Output the (x, y) coordinate of the center of the cell containing the given text.  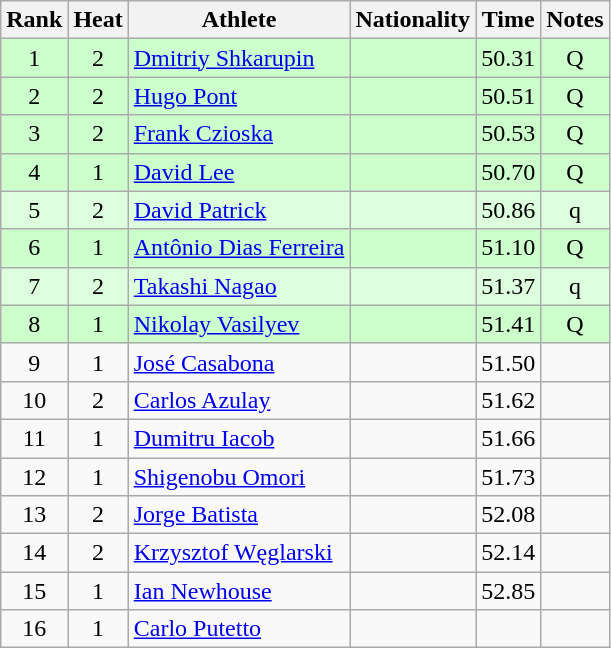
Krzysztof Węglarski (239, 553)
Notes (575, 20)
David Patrick (239, 210)
14 (34, 553)
Athlete (239, 20)
50.86 (508, 210)
50.51 (508, 96)
50.53 (508, 134)
Carlos Azulay (239, 400)
Time (508, 20)
5 (34, 210)
50.31 (508, 58)
51.10 (508, 248)
11 (34, 438)
4 (34, 172)
51.37 (508, 286)
Hugo Pont (239, 96)
Ian Newhouse (239, 591)
52.14 (508, 553)
8 (34, 324)
51.41 (508, 324)
51.66 (508, 438)
12 (34, 477)
15 (34, 591)
Nationality (413, 20)
3 (34, 134)
Frank Czioska (239, 134)
Nikolay Vasilyev (239, 324)
Rank (34, 20)
52.08 (508, 515)
51.73 (508, 477)
10 (34, 400)
6 (34, 248)
51.62 (508, 400)
52.85 (508, 591)
Takashi Nagao (239, 286)
Dmitriy Shkarupin (239, 58)
50.70 (508, 172)
7 (34, 286)
9 (34, 362)
Carlo Putetto (239, 629)
16 (34, 629)
13 (34, 515)
Dumitru Iacob (239, 438)
51.50 (508, 362)
Jorge Batista (239, 515)
David Lee (239, 172)
Heat (98, 20)
José Casabona (239, 362)
Antônio Dias Ferreira (239, 248)
Shigenobu Omori (239, 477)
